Output the [X, Y] coordinate of the center of the cell containing the given text.  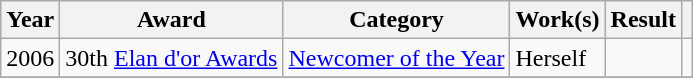
Category [396, 20]
2006 [30, 58]
Award [172, 20]
Result [643, 20]
30th Elan d'or Awards [172, 58]
Newcomer of the Year [396, 58]
Year [30, 20]
Work(s) [558, 20]
Herself [558, 58]
